Locate the cell with the specified text and output its [x, y] center coordinate. 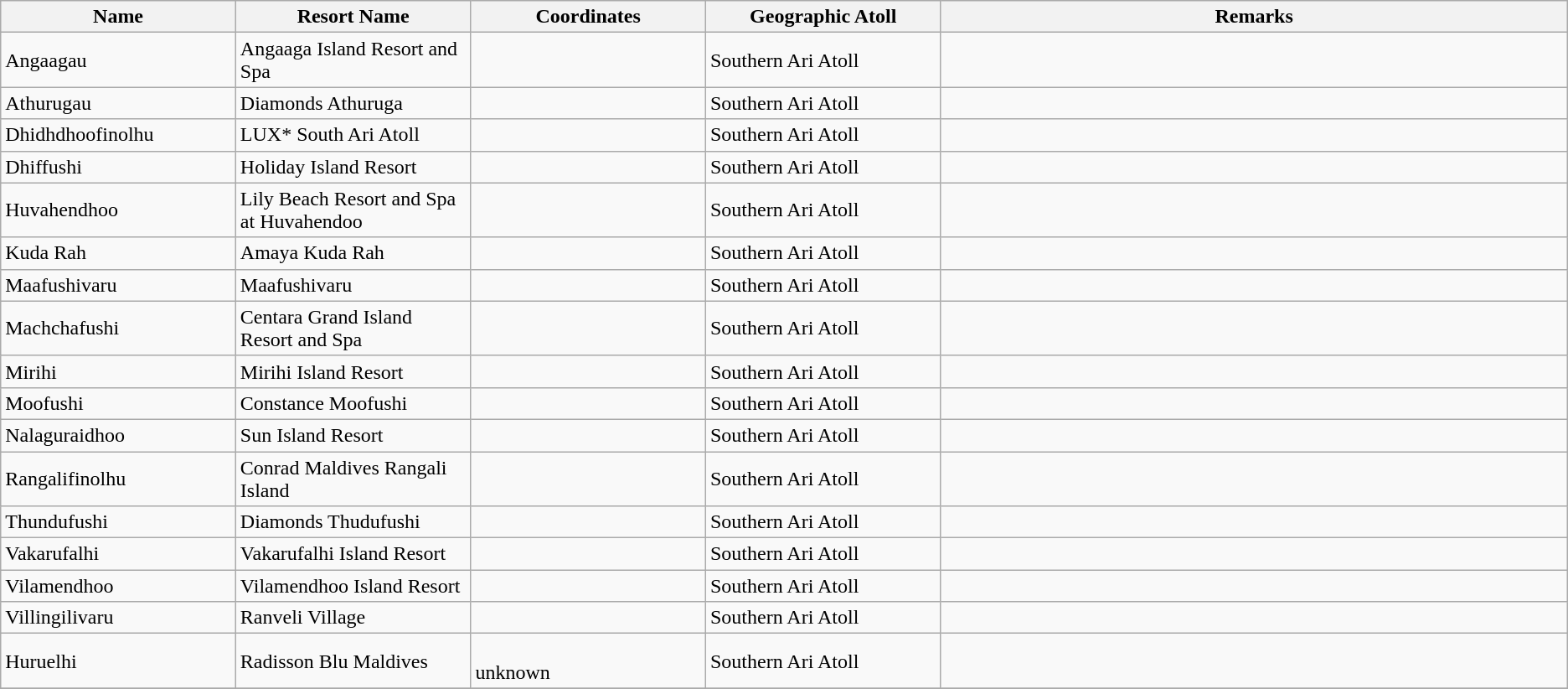
Vakarufalhi [119, 554]
Coordinates [588, 17]
Diamonds Athuruga [353, 103]
Holiday Island Resort [353, 167]
Resort Name [353, 17]
LUX* South Ari Atoll [353, 135]
Geographic Atoll [823, 17]
Mirihi [119, 371]
Remarks [1254, 17]
Radisson Blu Maldives [353, 661]
Machchafushi [119, 329]
Ranveli Village [353, 618]
Dhidhdhoofinolhu [119, 135]
Lily Beach Resort and Spa at Huvahendoo [353, 210]
Nalaguraidhoo [119, 435]
Angaaga Island Resort and Spa [353, 60]
unknown [588, 661]
Mirihi Island Resort [353, 371]
Centara Grand Island Resort and Spa [353, 329]
Athurugau [119, 103]
Dhiffushi [119, 167]
Villingilivaru [119, 618]
Vakarufalhi Island Resort [353, 554]
Kuda Rah [119, 253]
Moofushi [119, 403]
Huvahendhoo [119, 210]
Angaagau [119, 60]
Name [119, 17]
Rangalifinolhu [119, 478]
Sun Island Resort [353, 435]
Amaya Kuda Rah [353, 253]
Thundufushi [119, 522]
Constance Moofushi [353, 403]
Diamonds Thudufushi [353, 522]
Huruelhi [119, 661]
Vilamendhoo [119, 586]
Vilamendhoo Island Resort [353, 586]
Conrad Maldives Rangali Island [353, 478]
